Extract the (X, Y) coordinate from the center of the cell holding the provided text.  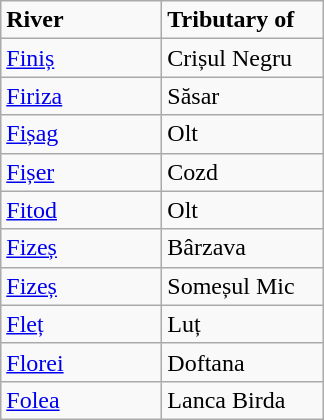
River (82, 20)
Firiza (82, 96)
Tributary of (242, 20)
Doftana (242, 362)
Finiș (82, 58)
Fișer (82, 172)
Lanca Birda (242, 400)
Crișul Negru (242, 58)
Folea (82, 400)
Fitod (82, 210)
Săsar (242, 96)
Luț (242, 324)
Cozd (242, 172)
Someșul Mic (242, 286)
Fleț (82, 324)
Fișag (82, 134)
Bârzava (242, 248)
Florei (82, 362)
